Return the (x, y) coordinate for the center point of the cell that contains the specified text.  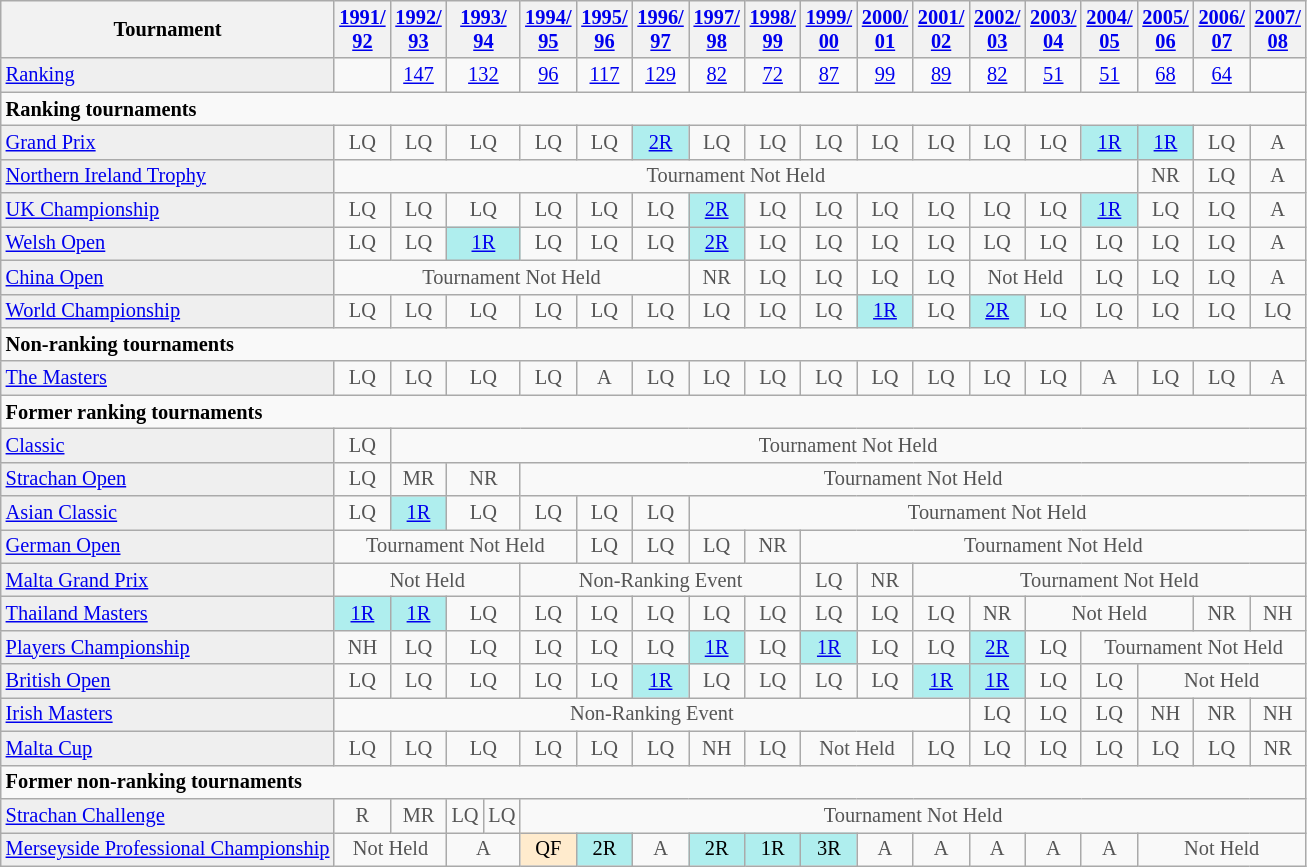
2002/03 (997, 29)
1995/96 (604, 29)
Ranking (168, 75)
1998/99 (773, 29)
129 (660, 75)
2004/05 (1109, 29)
Thailand Masters (168, 613)
1999/00 (829, 29)
1992/93 (418, 29)
147 (418, 75)
1996/97 (660, 29)
3R (829, 849)
2007/08 (1278, 29)
99 (885, 75)
World Championship (168, 311)
Former non-ranking tournaments (654, 782)
Malta Cup (168, 748)
Classic (168, 445)
1991/92 (362, 29)
R (362, 815)
Asian Classic (168, 513)
Welsh Open (168, 243)
96 (548, 75)
Strachan Challenge (168, 815)
2006/07 (1222, 29)
Players Championship (168, 647)
68 (1165, 75)
Northern Ireland Trophy (168, 176)
72 (773, 75)
China Open (168, 277)
Tournament (168, 29)
The Masters (168, 378)
UK Championship (168, 210)
89 (941, 75)
Ranking tournaments (654, 109)
2001/02 (941, 29)
1993/94 (484, 29)
2003/04 (1053, 29)
QF (548, 849)
Malta Grand Prix (168, 580)
117 (604, 75)
Strachan Open (168, 479)
2000/01 (885, 29)
British Open (168, 681)
132 (484, 75)
Grand Prix (168, 142)
2005/06 (1165, 29)
Merseyside Professional Championship (168, 849)
Irish Masters (168, 714)
Non-ranking tournaments (654, 344)
German Open (168, 546)
1994/95 (548, 29)
Former ranking tournaments (654, 412)
87 (829, 75)
64 (1222, 75)
1997/98 (717, 29)
